Search for the cell housing the specified text and yield its (x, y) center coordinate. 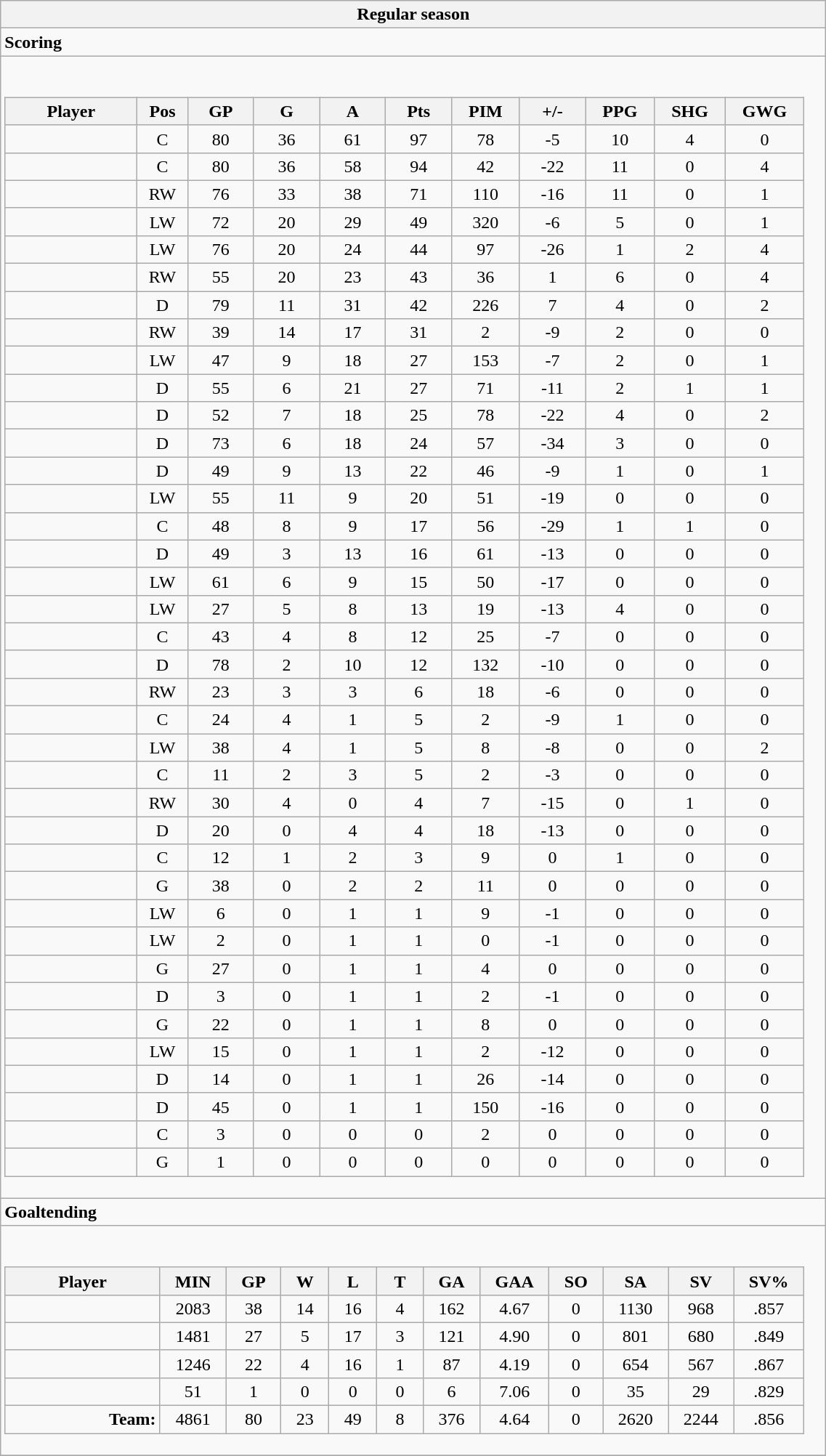
132 (486, 664)
T (400, 1281)
2620 (636, 1420)
48 (221, 526)
87 (452, 1364)
72 (221, 222)
7.06 (514, 1391)
150 (486, 1107)
968 (701, 1309)
SV (701, 1281)
L (353, 1281)
46 (486, 471)
A (353, 111)
44 (418, 249)
121 (452, 1336)
33 (286, 194)
-5 (552, 139)
.856 (769, 1420)
21 (353, 388)
1246 (193, 1364)
PIM (486, 111)
26 (486, 1079)
801 (636, 1336)
4.90 (514, 1336)
-26 (552, 249)
-12 (552, 1051)
4861 (193, 1420)
57 (486, 443)
4.64 (514, 1420)
94 (418, 166)
.829 (769, 1391)
47 (221, 360)
567 (701, 1364)
162 (452, 1309)
-11 (552, 388)
45 (221, 1107)
153 (486, 360)
79 (221, 305)
SO (576, 1281)
-29 (552, 526)
1481 (193, 1336)
Goaltending (413, 1212)
2244 (701, 1420)
.857 (769, 1309)
320 (486, 222)
226 (486, 305)
Regular season (413, 15)
110 (486, 194)
SV% (769, 1281)
Team: (83, 1420)
Pos (163, 111)
GWG (764, 111)
654 (636, 1364)
SA (636, 1281)
+/- (552, 111)
.849 (769, 1336)
.867 (769, 1364)
56 (486, 526)
-10 (552, 664)
SHG (690, 111)
73 (221, 443)
1130 (636, 1309)
-14 (552, 1079)
4.67 (514, 1309)
35 (636, 1391)
680 (701, 1336)
-19 (552, 498)
Scoring (413, 42)
PPG (620, 111)
39 (221, 333)
376 (452, 1420)
52 (221, 416)
Pts (418, 111)
-34 (552, 443)
58 (353, 166)
-8 (552, 748)
2083 (193, 1309)
-3 (552, 775)
GA (452, 1281)
MIN (193, 1281)
-15 (552, 803)
-17 (552, 581)
4.19 (514, 1364)
50 (486, 581)
W (305, 1281)
19 (486, 609)
GAA (514, 1281)
30 (221, 803)
